Return the (X, Y) coordinate for the center point of the cell that contains the specified text.  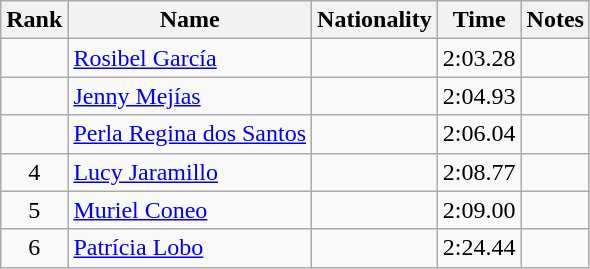
Time (479, 20)
Muriel Coneo (190, 210)
Notes (555, 20)
2:06.04 (479, 134)
Nationality (375, 20)
2:08.77 (479, 172)
2:09.00 (479, 210)
5 (34, 210)
Rank (34, 20)
Name (190, 20)
4 (34, 172)
Jenny Mejías (190, 96)
2:03.28 (479, 58)
Rosibel García (190, 58)
2:24.44 (479, 248)
Perla Regina dos Santos (190, 134)
Lucy Jaramillo (190, 172)
6 (34, 248)
Patrícia Lobo (190, 248)
2:04.93 (479, 96)
